Extract the (X, Y) coordinate from the center of the cell holding the provided text.  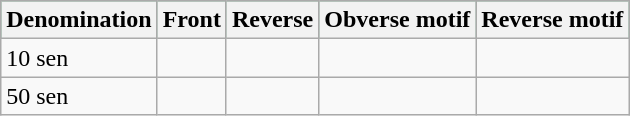
10 sen (79, 58)
Obverse motif (398, 20)
Reverse (272, 20)
Denomination (79, 20)
50 sen (79, 96)
Front (192, 20)
Reverse motif (552, 20)
